Capture the cell that displays the provided text and extract its [X, Y] central coordinate. 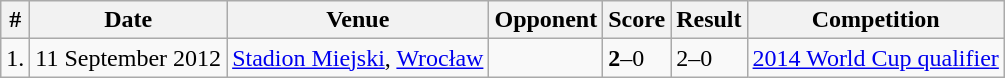
Venue [358, 20]
Competition [876, 20]
Stadion Miejski, Wrocław [358, 58]
11 September 2012 [128, 58]
2014 World Cup qualifier [876, 58]
# [16, 20]
Date [128, 20]
1. [16, 58]
Opponent [546, 20]
Score [637, 20]
Result [709, 20]
